Provide the (x, y) coordinate of the cell's center where the given text is located.  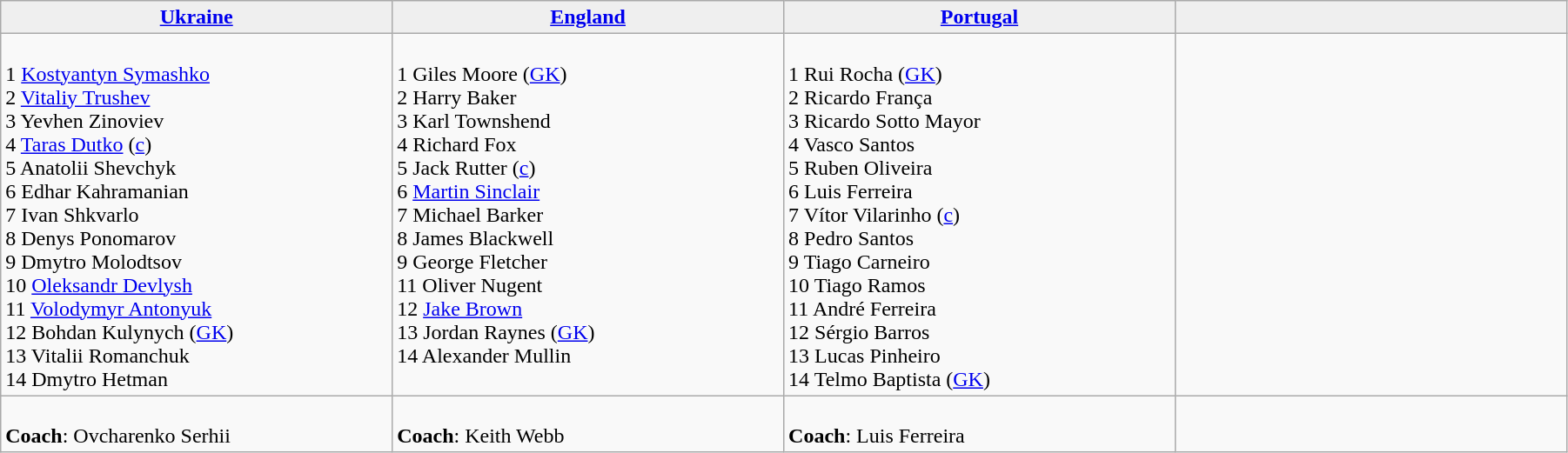
Coach: Ovcharenko Serhii (197, 424)
Portugal (980, 17)
England (588, 17)
Coach: Luis Ferreira (980, 424)
Ukraine (197, 17)
Coach: Keith Webb (588, 424)
